Identify which cell holds the provided text, then report its [X, Y] central coordinate. 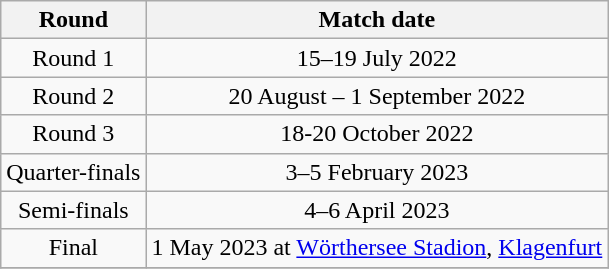
15–19 July 2022 [377, 58]
Match date [377, 20]
Round 2 [74, 96]
Round 3 [74, 134]
4–6 April 2023 [377, 210]
20 August – 1 September 2022 [377, 96]
1 May 2023 at Wörthersee Stadion, Klagenfurt [377, 248]
Final [74, 248]
18-20 October 2022 [377, 134]
3–5 February 2023 [377, 172]
Round 1 [74, 58]
Semi-finals [74, 210]
Round [74, 20]
Quarter-finals [74, 172]
